Capture the cell that displays the provided text and extract its [x, y] central coordinate. 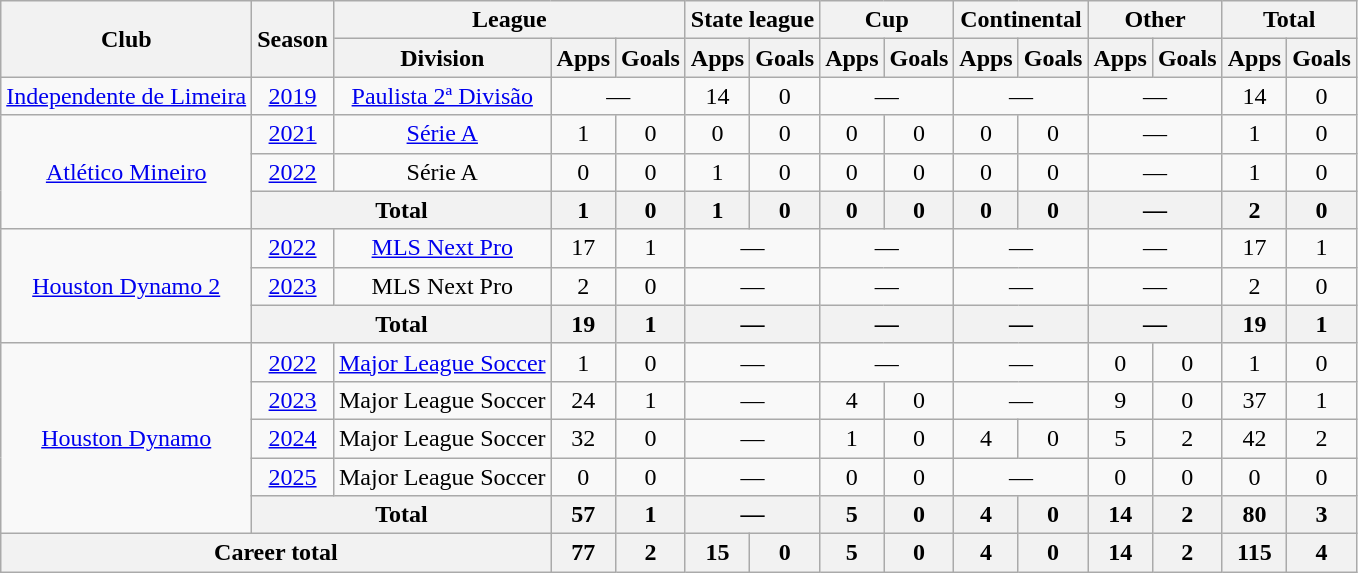
Other [1155, 20]
77 [583, 553]
Independente de Limeira [126, 96]
Cup [887, 20]
15 [717, 553]
42 [1254, 438]
9 [1120, 400]
Houston Dynamo 2 [126, 286]
Houston Dynamo [126, 438]
2025 [293, 477]
115 [1254, 553]
Division [442, 58]
57 [583, 515]
24 [583, 400]
League [509, 20]
Club [126, 39]
2021 [293, 134]
State league [752, 20]
37 [1254, 400]
Season [293, 39]
80 [1254, 515]
32 [583, 438]
Continental [1021, 20]
2024 [293, 438]
3 [1322, 515]
Paulista 2ª Divisão [442, 96]
Atlético Mineiro [126, 172]
2019 [293, 96]
Career total [276, 553]
